Output the [X, Y] coordinate of the center of the cell containing the given text.  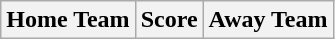
Away Team [268, 20]
Score [169, 20]
Home Team [68, 20]
